From the cell containing the given text, extract its center point as [X, Y] coordinate. 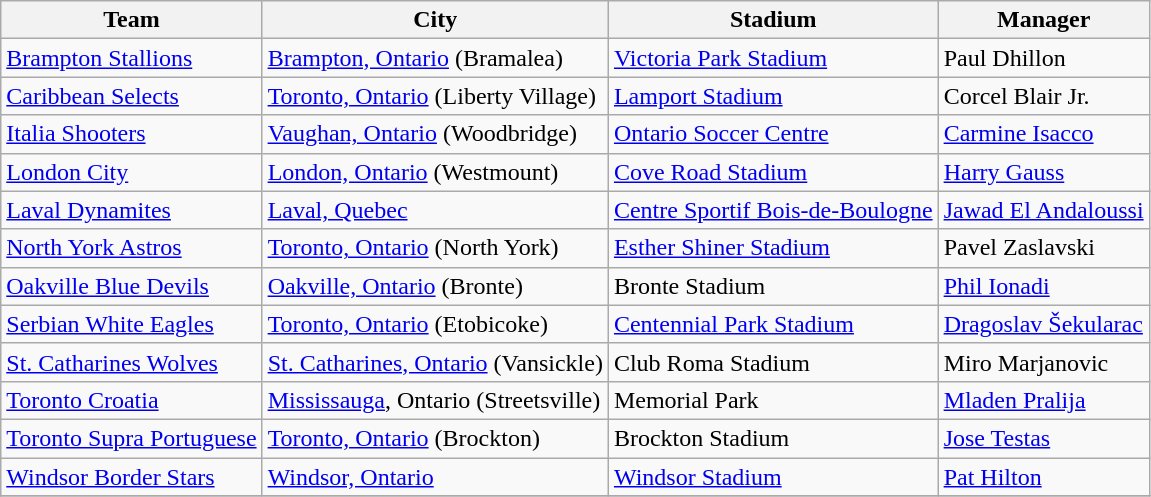
Brampton Stallions [132, 58]
Toronto, Ontario (Brockton) [435, 438]
Toronto, Ontario (Liberty Village) [435, 96]
Pat Hilton [1044, 477]
Windsor Border Stars [132, 477]
North York Astros [132, 248]
Lamport Stadium [773, 96]
Toronto Supra Portuguese [132, 438]
Oakville, Ontario (Bronte) [435, 286]
Toronto, Ontario (North York) [435, 248]
Cove Road Stadium [773, 172]
Brampton, Ontario (Bramalea) [435, 58]
Caribbean Selects [132, 96]
Pavel Zaslavski [1044, 248]
Oakville Blue Devils [132, 286]
Stadium [773, 20]
Laval, Quebec [435, 210]
St. Catharines, Ontario (Vansickle) [435, 362]
Centre Sportif Bois-de-Boulogne [773, 210]
Serbian White Eagles [132, 324]
St. Catharines Wolves [132, 362]
Mladen Pralija [1044, 400]
Dragoslav Šekularac [1044, 324]
City [435, 20]
Manager [1044, 20]
Harry Gauss [1044, 172]
Toronto, Ontario (Etobicoke) [435, 324]
Brockton Stadium [773, 438]
Jose Testas [1044, 438]
Victoria Park Stadium [773, 58]
Club Roma Stadium [773, 362]
Centennial Park Stadium [773, 324]
Memorial Park [773, 400]
Italia Shooters [132, 134]
Carmine Isacco [1044, 134]
London, Ontario (Westmount) [435, 172]
Corcel Blair Jr. [1044, 96]
Laval Dynamites [132, 210]
Paul Dhillon [1044, 58]
London City [132, 172]
Windsor, Ontario [435, 477]
Toronto Croatia [132, 400]
Ontario Soccer Centre [773, 134]
Windsor Stadium [773, 477]
Jawad El Andaloussi [1044, 210]
Mississauga, Ontario (Streetsville) [435, 400]
Bronte Stadium [773, 286]
Miro Marjanovic [1044, 362]
Esther Shiner Stadium [773, 248]
Vaughan, Ontario (Woodbridge) [435, 134]
Team [132, 20]
Phil Ionadi [1044, 286]
